Return (X, Y) of the center of cell containing provided text 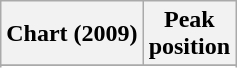
Chart (2009) (72, 34)
Peakposition (189, 34)
